Provide the [X, Y] coordinate of the cell's center where the given text is located.  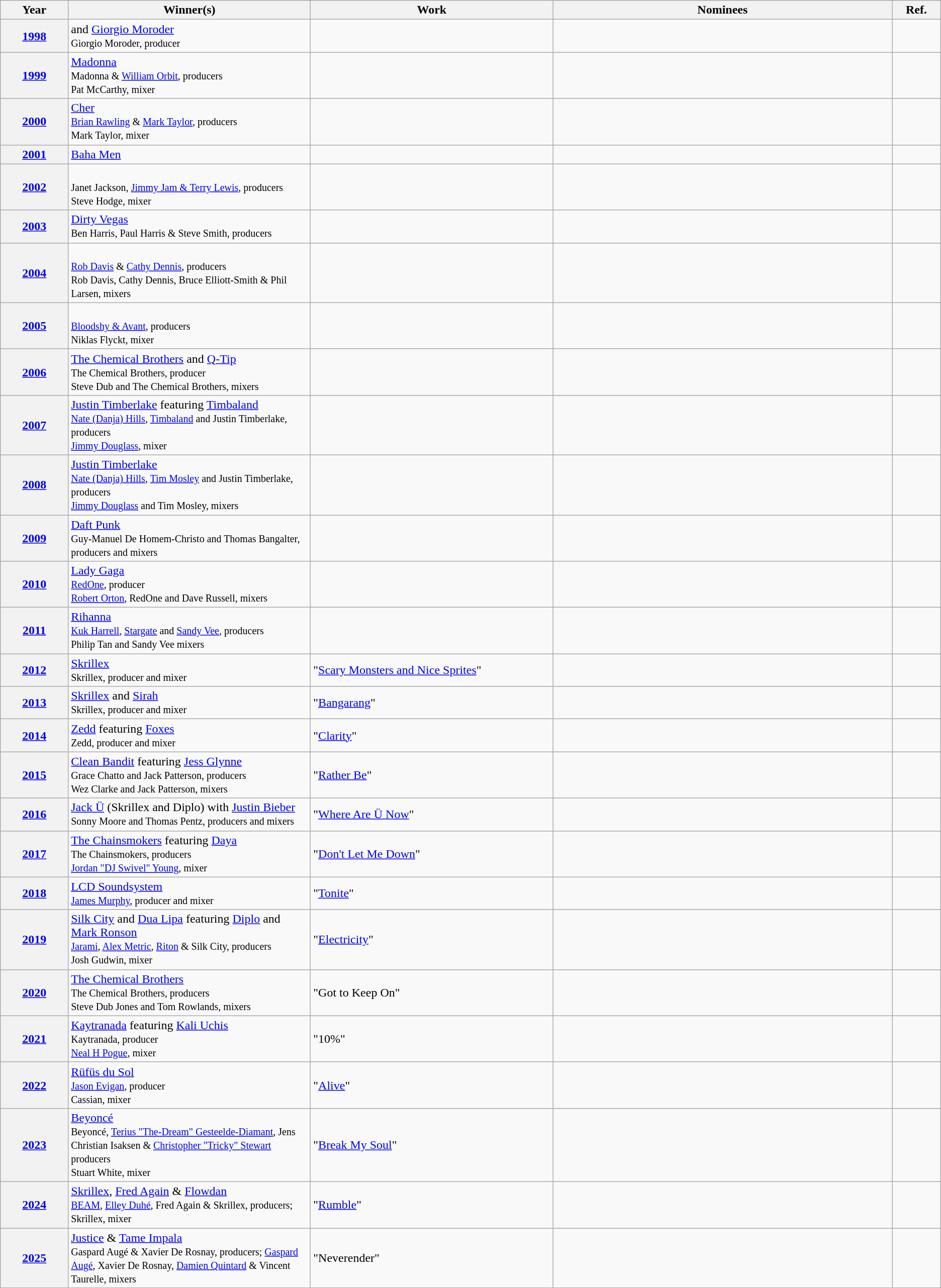
Lady GagaRedOne, producerRobert Orton, RedOne and Dave Russell, mixers [190, 584]
Nominees [723, 10]
2017 [34, 854]
"Rumble" [432, 1205]
Silk City and Dua Lipa featuring Diplo and Mark RonsonJarami, Alex Metric, Riton & Silk City, producersJosh Gudwin, mixer [190, 940]
2014 [34, 736]
2004 [34, 272]
Rob Davis & Cathy Dennis, producersRob Davis, Cathy Dennis, Bruce Elliott-Smith & Phil Larsen, mixers [190, 272]
"Tonite" [432, 894]
1999 [34, 75]
"Electricity" [432, 940]
2003 [34, 226]
Justice & Tame Impala Gaspard Augé & Xavier De Rosnay, producers; Gaspard Augé, Xavier De Rosnay, Damien Quintard & Vincent Taurelle, mixers [190, 1258]
Janet Jackson, Jimmy Jam & Terry Lewis, producersSteve Hodge, mixer [190, 187]
2021 [34, 1039]
LCD SoundsystemJames Murphy, producer and mixer [190, 894]
Clean Bandit featuring Jess GlynneGrace Chatto and Jack Patterson, producersWez Clarke and Jack Patterson, mixers [190, 775]
2005 [34, 326]
2011 [34, 631]
2020 [34, 993]
Jack Ü (Skrillex and Diplo) with Justin BieberSonny Moore and Thomas Pentz, producers and mixers [190, 814]
Cher Brian Rawling & Mark Taylor, producersMark Taylor, mixer [190, 122]
Kaytranada featuring Kali UchisKaytranada, producerNeal H Pogue, mixer [190, 1039]
Bloodshy & Avant, producersNiklas Flyckt, mixer [190, 326]
and Giorgio Moroder Giorgio Moroder, producer [190, 36]
Zedd featuring FoxesZedd, producer and mixer [190, 736]
Justin TimberlakeNate (Danja) Hills, Tim Mosley and Justin Timberlake, producersJimmy Douglass and Tim Mosley, mixers [190, 484]
Skrillex and SirahSkrillex, producer and mixer [190, 703]
"Rather Be" [432, 775]
2002 [34, 187]
Justin Timberlake featuring TimbalandNate (Danja) Hills, Timbaland and Justin Timberlake, producersJimmy Douglass, mixer [190, 425]
Rüfüs du Sol Jason Evigan, producer Cassian, mixer [190, 1085]
2019 [34, 940]
The Chemical BrothersThe Chemical Brothers, producersSteve Dub Jones and Tom Rowlands, mixers [190, 993]
"Bangarang" [432, 703]
Year [34, 10]
"Where Are Ü Now" [432, 814]
Ref. [916, 10]
SkrillexSkrillex, producer and mixer [190, 670]
2009 [34, 538]
2006 [34, 372]
The Chemical Brothers and Q-TipThe Chemical Brothers, producerSteve Dub and The Chemical Brothers, mixers [190, 372]
Dirty VegasBen Harris, Paul Harris & Steve Smith, producers [190, 226]
RihannaKuk Harrell, Stargate and Sandy Vee, producersPhilip Tan and Sandy Vee mixers [190, 631]
2022 [34, 1085]
2015 [34, 775]
2007 [34, 425]
2012 [34, 670]
2000 [34, 122]
The Chainsmokers featuring DayaThe Chainsmokers, producersJordan "DJ Swivel" Young, mixer [190, 854]
"Alive" [432, 1085]
"Got to Keep On" [432, 993]
Beyoncé Beyoncé, Terius "The-Dream" Gesteelde-Diamant, Jens Christian Isaksen & Christopher "Tricky" Stewart producers Stuart White, mixer [190, 1145]
Daft Punk Guy-Manuel De Homem-Christo and Thomas Bangalter, producers and mixers [190, 538]
"Break My Soul" [432, 1145]
2010 [34, 584]
"Neverender" [432, 1258]
Winner(s) [190, 10]
"Clarity" [432, 736]
"Scary Monsters and Nice Sprites" [432, 670]
Skrillex, Fred Again & Flowdan BEAM, Elley Duhé, Fred Again & Skrillex, producers; Skrillex, mixer [190, 1205]
2016 [34, 814]
2001 [34, 154]
2018 [34, 894]
"10%" [432, 1039]
Madonna Madonna & William Orbit, producersPat McCarthy, mixer [190, 75]
2024 [34, 1205]
2023 [34, 1145]
Baha Men [190, 154]
1998 [34, 36]
Work [432, 10]
2008 [34, 484]
"Don't Let Me Down" [432, 854]
2013 [34, 703]
2025 [34, 1258]
